Output the [x, y] coordinate of the center of the cell containing the given text.  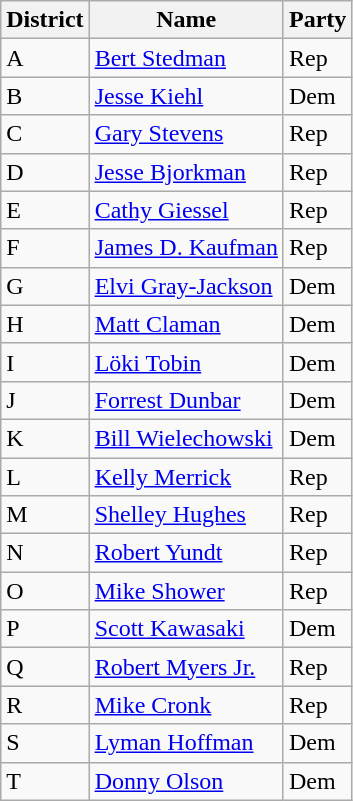
E [45, 210]
Kelly Merrick [186, 477]
Scott Kawasaki [186, 629]
Lyman Hoffman [186, 743]
Jesse Bjorkman [186, 172]
Jesse Kiehl [186, 96]
James D. Kaufman [186, 248]
Name [186, 20]
K [45, 438]
Löki Tobin [186, 362]
P [45, 629]
Robert Myers Jr. [186, 667]
M [45, 515]
R [45, 705]
Q [45, 667]
Shelley Hughes [186, 515]
Mike Cronk [186, 705]
Forrest Dunbar [186, 400]
Matt Claman [186, 324]
O [45, 591]
F [45, 248]
District [45, 20]
N [45, 553]
A [45, 58]
Cathy Giessel [186, 210]
D [45, 172]
Party [317, 20]
Donny Olson [186, 781]
S [45, 743]
H [45, 324]
T [45, 781]
J [45, 400]
Bill Wielechowski [186, 438]
Mike Shower [186, 591]
Gary Stevens [186, 134]
I [45, 362]
Elvi Gray-Jackson [186, 286]
Bert Stedman [186, 58]
L [45, 477]
Robert Yundt [186, 553]
G [45, 286]
B [45, 96]
C [45, 134]
